Locate the cell with the specified text and output its (X, Y) center coordinate. 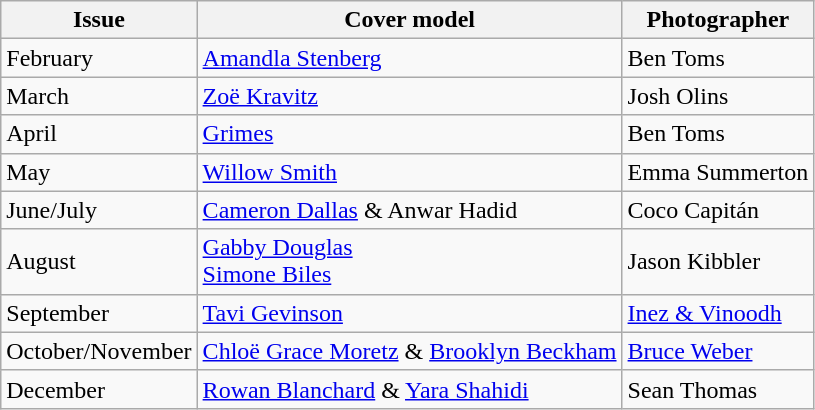
Coco Capitán (718, 210)
Josh Olins (718, 96)
September (99, 313)
Issue (99, 20)
Bruce Weber (718, 351)
December (99, 389)
Willow Smith (410, 172)
October/November (99, 351)
Jason Kibbler (718, 262)
Grimes (410, 134)
Sean Thomas (718, 389)
Cover model (410, 20)
March (99, 96)
May (99, 172)
April (99, 134)
Photographer (718, 20)
June/July (99, 210)
Inez & Vinoodh (718, 313)
Cameron Dallas & Anwar Hadid (410, 210)
Emma Summerton (718, 172)
Zoë Kravitz (410, 96)
August (99, 262)
Chloë Grace Moretz & Brooklyn Beckham (410, 351)
Rowan Blanchard & Yara Shahidi (410, 389)
February (99, 58)
Gabby DouglasSimone Biles (410, 262)
Amandla Stenberg (410, 58)
Tavi Gevinson (410, 313)
